For the text-containing cell, return its midpoint in (x, y) coordinate format. 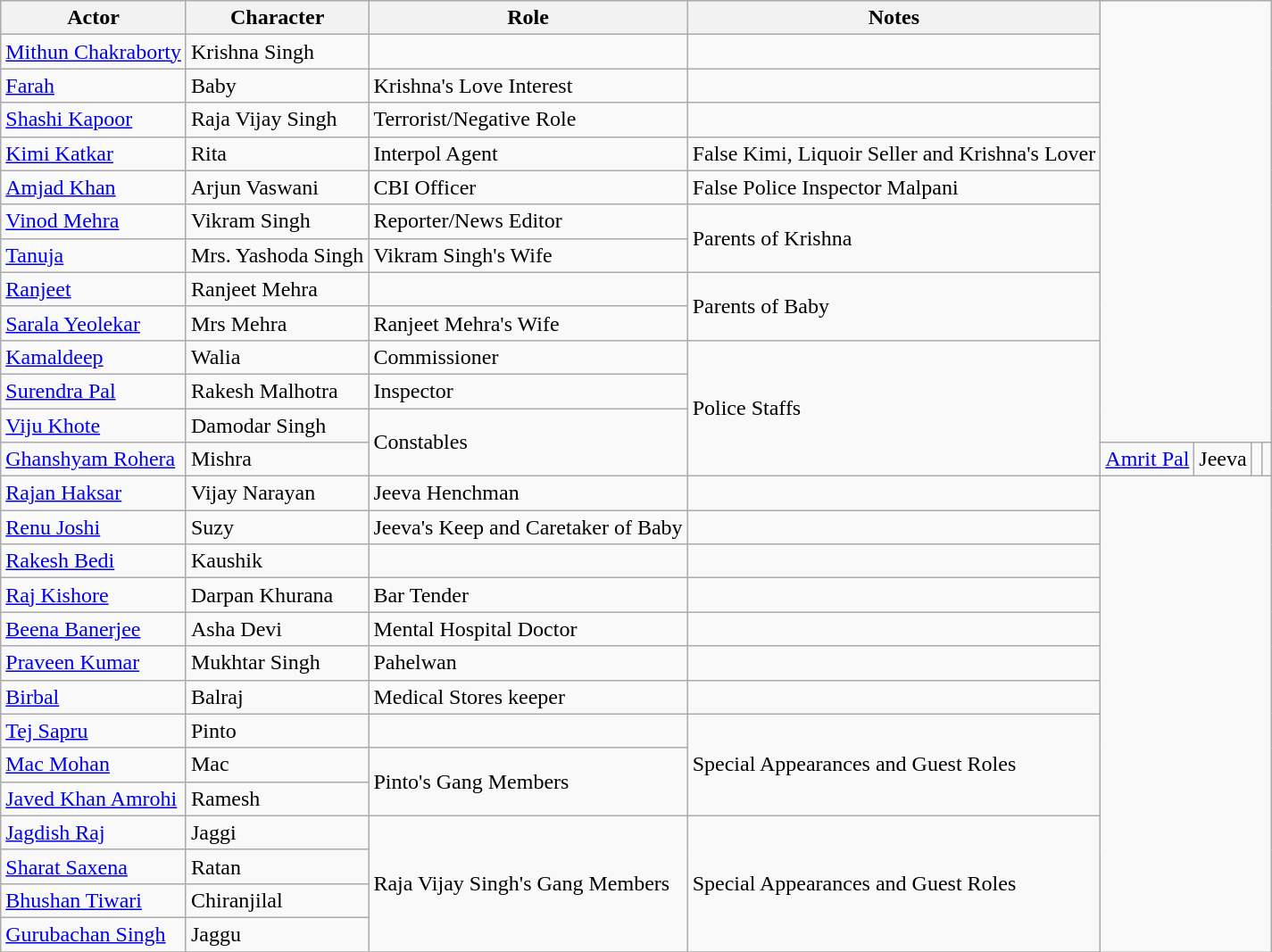
Ramesh (277, 799)
Suzy (277, 527)
Viju Khote (94, 426)
Rakesh Bedi (94, 561)
Farah (94, 86)
Vijay Narayan (277, 493)
Jaggu (277, 934)
Beena Banerjee (94, 629)
Praveen Kumar (94, 663)
Tej Sapru (94, 731)
Rakesh Malhotra (277, 391)
Jeeva Henchman (528, 493)
Ratan (277, 866)
Renu Joshi (94, 527)
Ranjeet Mehra's Wife (528, 323)
Jeeva's Keep and Caretaker of Baby (528, 527)
Character (277, 18)
Mental Hospital Doctor (528, 629)
Inspector (528, 391)
Pinto (277, 731)
Krishna's Love Interest (528, 86)
Mishra (277, 459)
Interpol Agent (528, 153)
Darpan Khurana (277, 595)
Chiranjilal (277, 900)
Damodar Singh (277, 426)
Ranjeet Mehra (277, 289)
Parents of Baby (894, 306)
Vikram Singh's Wife (528, 255)
Krishna Singh (277, 52)
Medical Stores keeper (528, 697)
Commissioner (528, 357)
Rita (277, 153)
Raja Vijay Singh (277, 120)
Mukhtar Singh (277, 663)
Amrit Pal (1148, 459)
Surendra Pal (94, 391)
Baby (277, 86)
Vinod Mehra (94, 221)
Shashi Kapoor (94, 120)
Kamaldeep (94, 357)
Parents of Krishna (894, 238)
Birbal (94, 697)
Walia (277, 357)
Constables (528, 443)
Kimi Katkar (94, 153)
Kaushik (277, 561)
Javed Khan Amrohi (94, 799)
Sharat Saxena (94, 866)
Raj Kishore (94, 595)
Vikram Singh (277, 221)
Bhushan Tiwari (94, 900)
Mithun Chakraborty (94, 52)
Mac Mohan (94, 765)
Bar Tender (528, 595)
Terrorist/Negative Role (528, 120)
Asha Devi (277, 629)
Actor (94, 18)
Gurubachan Singh (94, 934)
Jaggi (277, 832)
Rajan Haksar (94, 493)
Jeeva (1223, 459)
Mac (277, 765)
Amjad Khan (94, 187)
Mrs. Yashoda Singh (277, 255)
Jagdish Raj (94, 832)
False Police Inspector Malpani (894, 187)
False Kimi, Liquoir Seller and Krishna's Lover (894, 153)
Ghanshyam Rohera (94, 459)
Mrs Mehra (277, 323)
Notes (894, 18)
Tanuja (94, 255)
Balraj (277, 697)
Reporter/News Editor (528, 221)
CBI Officer (528, 187)
Police Staffs (894, 408)
Pinto's Gang Members (528, 782)
Pahelwan (528, 663)
Raja Vijay Singh's Gang Members (528, 883)
Arjun Vaswani (277, 187)
Ranjeet (94, 289)
Role (528, 18)
Sarala Yeolekar (94, 323)
